Extract the [x, y] coordinate from the center of the cell holding the provided text.  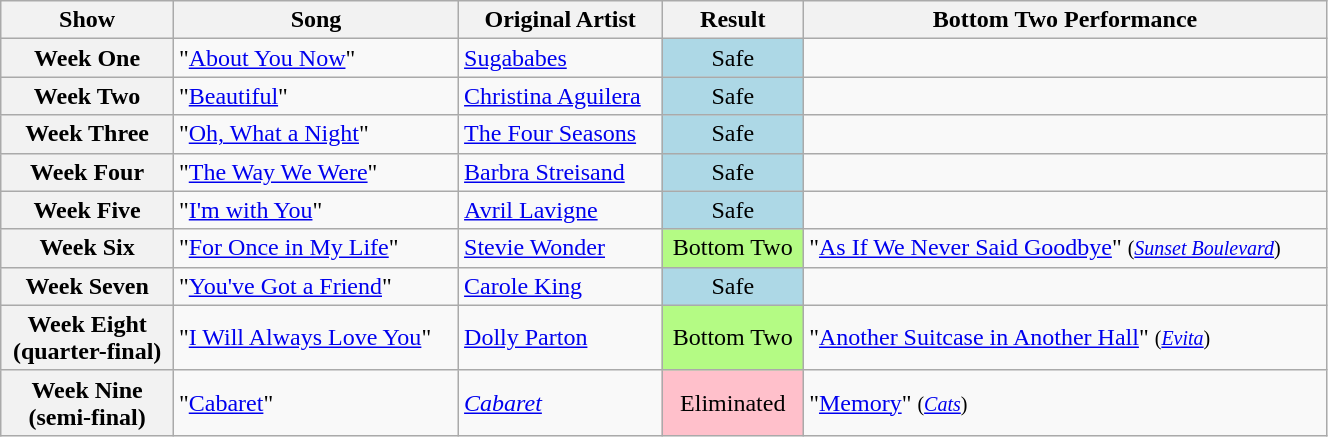
Sugababes [560, 58]
Dolly Parton [560, 338]
Week Eight (quarter-final) [88, 338]
"The Way We Were" [316, 172]
Week Four [88, 172]
"Oh, What a Night" [316, 134]
"You've Got a Friend" [316, 286]
Stevie Wonder [560, 248]
"For Once in My Life" [316, 248]
Christina Aguilera [560, 96]
"Beautiful" [316, 96]
"I Will Always Love You" [316, 338]
Week Five [88, 210]
"Cabaret" [316, 402]
"About You Now" [316, 58]
The Four Seasons [560, 134]
Week One [88, 58]
"I'm with You" [316, 210]
"Memory" (Cats) [1066, 402]
Show [88, 20]
Week Six [88, 248]
Eliminated [733, 402]
"As If We Never Said Goodbye" (Sunset Boulevard) [1066, 248]
Week Nine (semi-final) [88, 402]
Result [733, 20]
Original Artist [560, 20]
Barbra Streisand [560, 172]
Week Two [88, 96]
Bottom Two Performance [1066, 20]
"Another Suitcase in Another Hall" (Evita) [1066, 338]
Week Three [88, 134]
Song [316, 20]
Week Seven [88, 286]
Cabaret [560, 402]
Carole King [560, 286]
Avril Lavigne [560, 210]
